Return the (x, y) coordinate for the center point of the cell that contains the specified text.  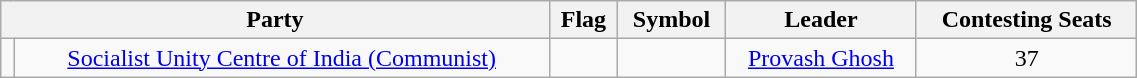
Flag (584, 20)
37 (1026, 58)
Contesting Seats (1026, 20)
Leader (820, 20)
Party (275, 20)
Symbol (672, 20)
Provash Ghosh (820, 58)
Socialist Unity Centre of India (Communist) (282, 58)
